Scan for the cell matching the given text and deliver its (x, y) coordinate at center. 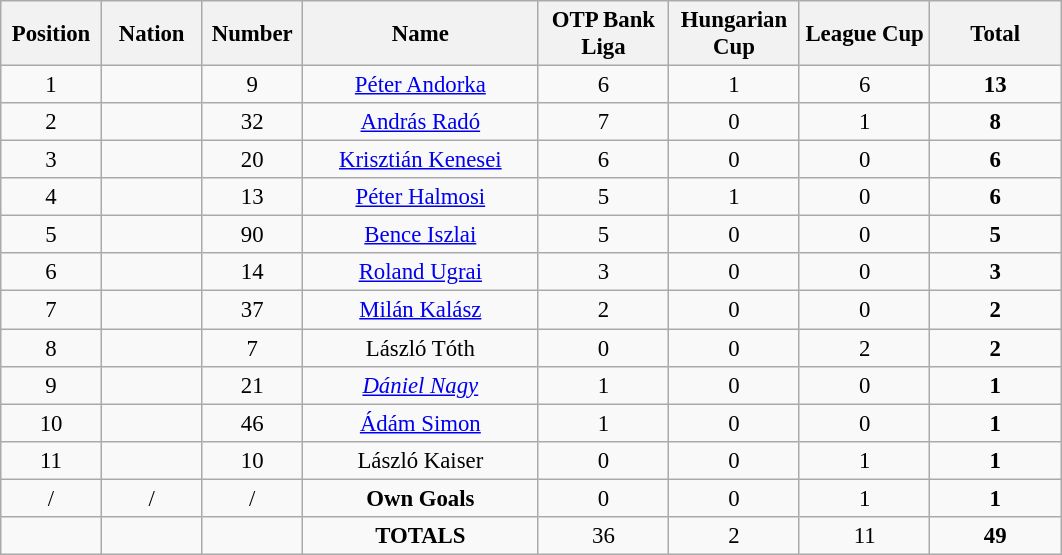
Own Goals (421, 498)
Péter Halmosi (421, 197)
League Cup (864, 34)
49 (996, 536)
Péter Andorka (421, 85)
37 (252, 310)
14 (252, 273)
Position (52, 34)
Nation (152, 34)
90 (252, 235)
László Tóth (421, 348)
OTP Bank Liga (604, 34)
András Radó (421, 122)
László Kaiser (421, 460)
Ádám Simon (421, 423)
20 (252, 160)
Total (996, 34)
46 (252, 423)
32 (252, 122)
Bence Iszlai (421, 235)
Krisztián Kenesei (421, 160)
Number (252, 34)
21 (252, 385)
4 (52, 197)
36 (604, 536)
Name (421, 34)
Hungarian Cup (734, 34)
Roland Ugrai (421, 273)
Milán Kalász (421, 310)
TOTALS (421, 536)
Dániel Nagy (421, 385)
